Find where the given text appears and provide that cell's center as (x, y) coordinate. 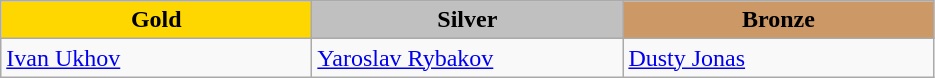
Bronze (778, 20)
Yaroslav Rybakov (468, 58)
Gold (156, 20)
Silver (468, 20)
Dusty Jonas (778, 58)
Ivan Ukhov (156, 58)
